Identify which cell holds the provided text, then report its (x, y) central coordinate. 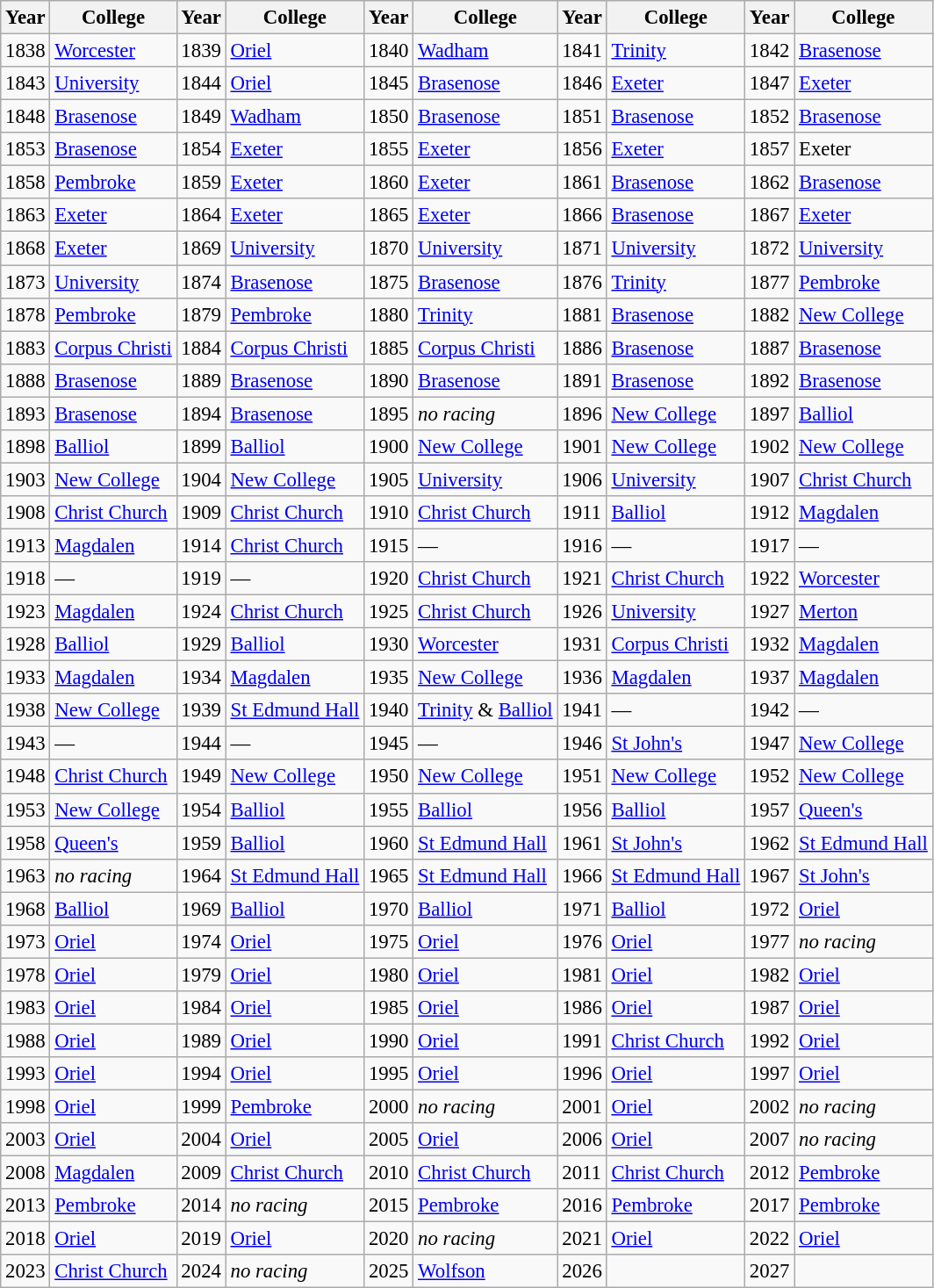
1904 (201, 479)
1913 (25, 545)
1880 (389, 314)
1895 (389, 414)
1838 (25, 51)
2015 (389, 1205)
1848 (25, 117)
1905 (389, 479)
1855 (389, 149)
1840 (389, 51)
1861 (582, 183)
1945 (389, 744)
1920 (389, 579)
2014 (201, 1205)
Merton (864, 612)
1948 (25, 777)
1995 (389, 1074)
2011 (582, 1173)
1918 (25, 579)
1933 (25, 678)
1894 (201, 414)
1966 (582, 875)
1889 (201, 380)
1950 (389, 777)
1951 (582, 777)
1974 (201, 942)
2022 (770, 1239)
1842 (770, 51)
1936 (582, 678)
1888 (25, 380)
1938 (25, 710)
1970 (389, 909)
1857 (770, 149)
1964 (201, 875)
1901 (582, 447)
1977 (770, 942)
1930 (389, 644)
1928 (25, 644)
1854 (201, 149)
1941 (582, 710)
1845 (389, 83)
1982 (770, 975)
1934 (201, 678)
1907 (770, 479)
2003 (25, 1140)
1935 (389, 678)
1911 (582, 513)
1968 (25, 909)
1999 (201, 1107)
1971 (582, 909)
1882 (770, 314)
1954 (201, 809)
2010 (389, 1173)
1925 (389, 612)
1975 (389, 942)
1873 (25, 282)
1877 (770, 282)
1967 (770, 875)
1896 (582, 414)
1978 (25, 975)
1853 (25, 149)
1844 (201, 83)
1946 (582, 744)
1923 (25, 612)
1942 (770, 710)
1972 (770, 909)
1927 (770, 612)
1997 (770, 1074)
1860 (389, 183)
1926 (582, 612)
1852 (770, 117)
1988 (25, 1040)
1841 (582, 51)
1915 (389, 545)
1919 (201, 579)
2018 (25, 1239)
1910 (389, 513)
1851 (582, 117)
1953 (25, 809)
1903 (25, 479)
1947 (770, 744)
1850 (389, 117)
1956 (582, 809)
2013 (25, 1205)
2017 (770, 1205)
1989 (201, 1040)
1858 (25, 183)
2009 (201, 1173)
1868 (25, 248)
1983 (25, 1008)
1979 (201, 975)
1922 (770, 579)
1960 (389, 843)
1993 (25, 1074)
1957 (770, 809)
2012 (770, 1173)
1863 (25, 215)
1924 (201, 612)
2006 (582, 1140)
1874 (201, 282)
1892 (770, 380)
2002 (770, 1107)
2020 (389, 1239)
1869 (201, 248)
1998 (25, 1107)
1980 (389, 975)
1959 (201, 843)
1875 (389, 282)
1878 (25, 314)
1943 (25, 744)
1866 (582, 215)
1921 (582, 579)
2008 (25, 1173)
1949 (201, 777)
1955 (389, 809)
1932 (770, 644)
1883 (25, 348)
2007 (770, 1140)
1876 (582, 282)
1856 (582, 149)
1916 (582, 545)
1909 (201, 513)
1846 (582, 83)
1969 (201, 909)
1965 (389, 875)
1996 (582, 1074)
1992 (770, 1040)
1859 (201, 183)
1871 (582, 248)
1887 (770, 348)
1885 (389, 348)
1908 (25, 513)
1973 (25, 942)
1994 (201, 1074)
1958 (25, 843)
1865 (389, 215)
1987 (770, 1008)
1985 (389, 1008)
1991 (582, 1040)
1872 (770, 248)
2019 (201, 1239)
1897 (770, 414)
2005 (389, 1140)
1984 (201, 1008)
1981 (582, 975)
1912 (770, 513)
1870 (389, 248)
2021 (582, 1239)
1879 (201, 314)
1898 (25, 447)
1963 (25, 875)
2001 (582, 1107)
1929 (201, 644)
1952 (770, 777)
1886 (582, 348)
1843 (25, 83)
1902 (770, 447)
1990 (389, 1040)
1986 (582, 1008)
1862 (770, 183)
1867 (770, 215)
Trinity & Balliol (485, 710)
1931 (582, 644)
1961 (582, 843)
1906 (582, 479)
1917 (770, 545)
1962 (770, 843)
1914 (201, 545)
1849 (201, 117)
2000 (389, 1107)
1937 (770, 678)
1944 (201, 744)
1881 (582, 314)
1940 (389, 710)
1899 (201, 447)
1839 (201, 51)
1884 (201, 348)
2016 (582, 1205)
1864 (201, 215)
1890 (389, 380)
1939 (201, 710)
1891 (582, 380)
2004 (201, 1140)
1900 (389, 447)
1893 (25, 414)
1976 (582, 942)
1847 (770, 83)
